Find where the given text appears and provide that cell's center as [x, y] coordinate. 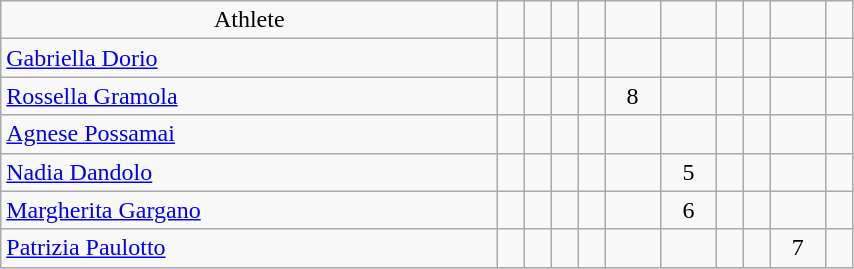
5 [688, 172]
Margherita Gargano [250, 210]
Patrizia Paulotto [250, 248]
Agnese Possamai [250, 134]
Gabriella Dorio [250, 58]
8 [633, 96]
Rossella Gramola [250, 96]
7 [798, 248]
Athlete [250, 20]
6 [688, 210]
Nadia Dandolo [250, 172]
